Determine the [X, Y] coordinate at the center of the cell enclosing the given text.  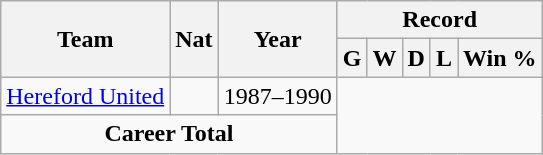
Team [86, 39]
G [352, 58]
Hereford United [86, 96]
L [444, 58]
Record [440, 20]
Career Total [169, 134]
1987–1990 [278, 96]
D [416, 58]
Year [278, 39]
Nat [194, 39]
W [384, 58]
Win % [500, 58]
